Capture the cell that displays the provided text and extract its (x, y) central coordinate. 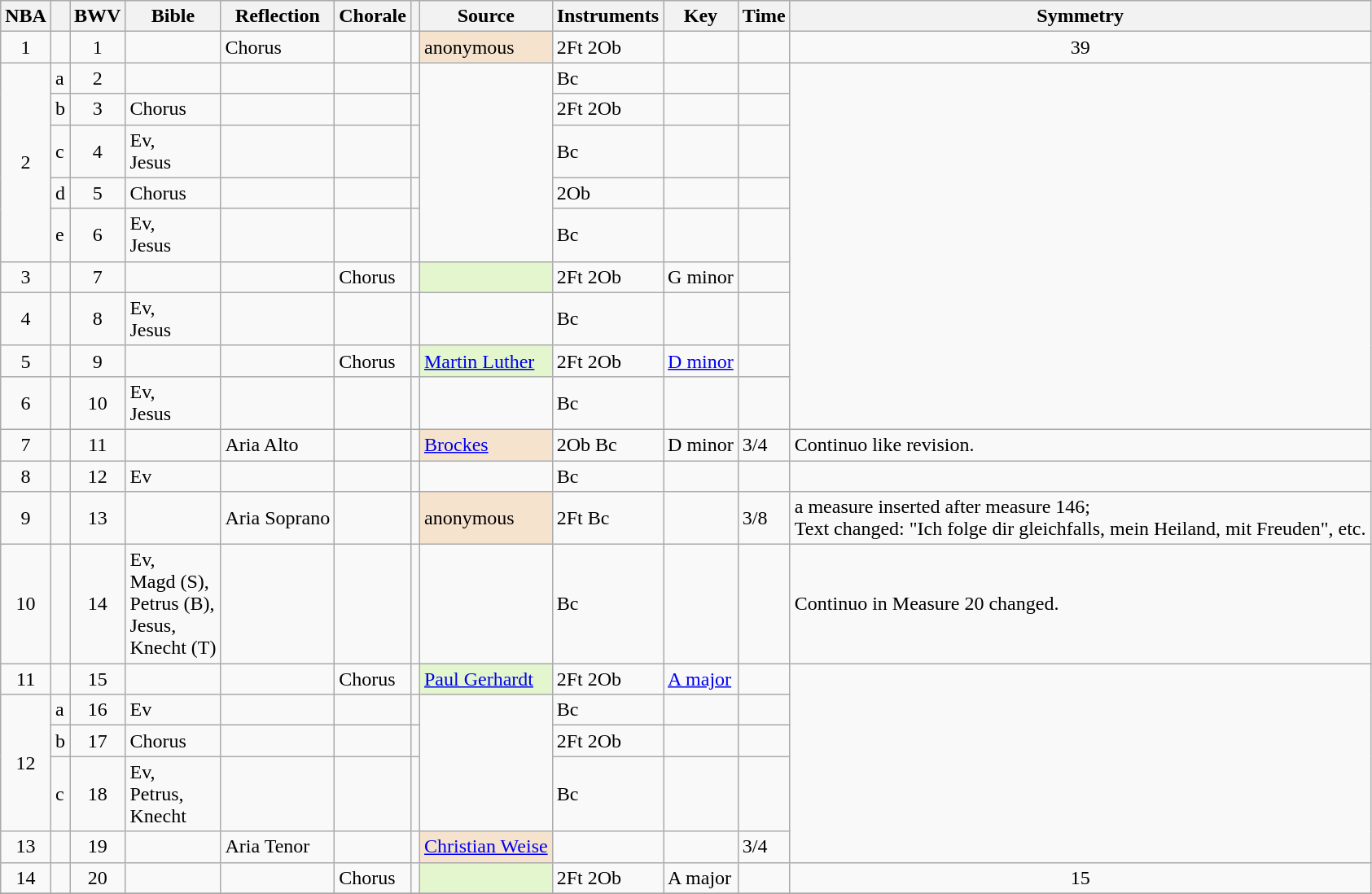
d (60, 193)
Aria Alto (278, 445)
Instruments (607, 16)
NBA (26, 16)
Aria Tenor (278, 847)
Paul Gerhardt (485, 679)
19 (98, 847)
Chorale (373, 16)
2Ob Bc (607, 445)
2Ob (607, 193)
Martin Luther (485, 361)
G minor (701, 277)
Ev, Petrus, Knecht (173, 794)
Bible (173, 16)
Continuo in Measure 20 changed. (1080, 604)
16 (98, 710)
Time (764, 16)
Ev, Magd (S), Petrus (B), Jesus, Knecht (T) (173, 604)
e (60, 234)
17 (98, 741)
Aria Soprano (278, 518)
20 (98, 878)
39 (1080, 47)
Key (701, 16)
BWV (98, 16)
Reflection (278, 16)
Source (485, 16)
3/8 (764, 518)
Christian Weise (485, 847)
2Ft Bc (607, 518)
Symmetry (1080, 16)
Brockes (485, 445)
Continuo like revision. (1080, 445)
18 (98, 794)
a measure inserted after measure 146; Text changed: "Ich folge dir gleichfalls, mein Heiland, mit Freuden", etc. (1080, 518)
